For the text-containing cell, return its midpoint in [X, Y] coordinate format. 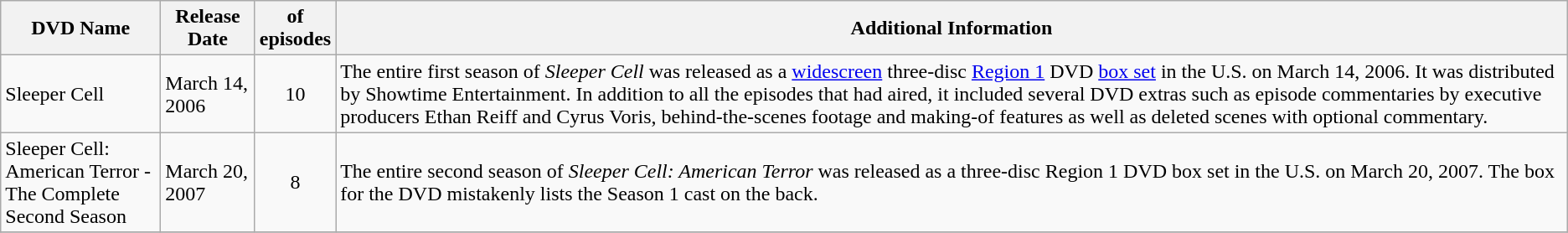
March 20, 2007 [208, 183]
ofepisodes [295, 28]
Additional Information [952, 28]
Sleeper Cell [80, 94]
Release Date [208, 28]
March 14, 2006 [208, 94]
10 [295, 94]
DVD Name [80, 28]
8 [295, 183]
Sleeper Cell: American Terror - The Complete Second Season [80, 183]
